Pinpoint the cell where the given text exists, returning its [X, Y] midpoint coordinate. 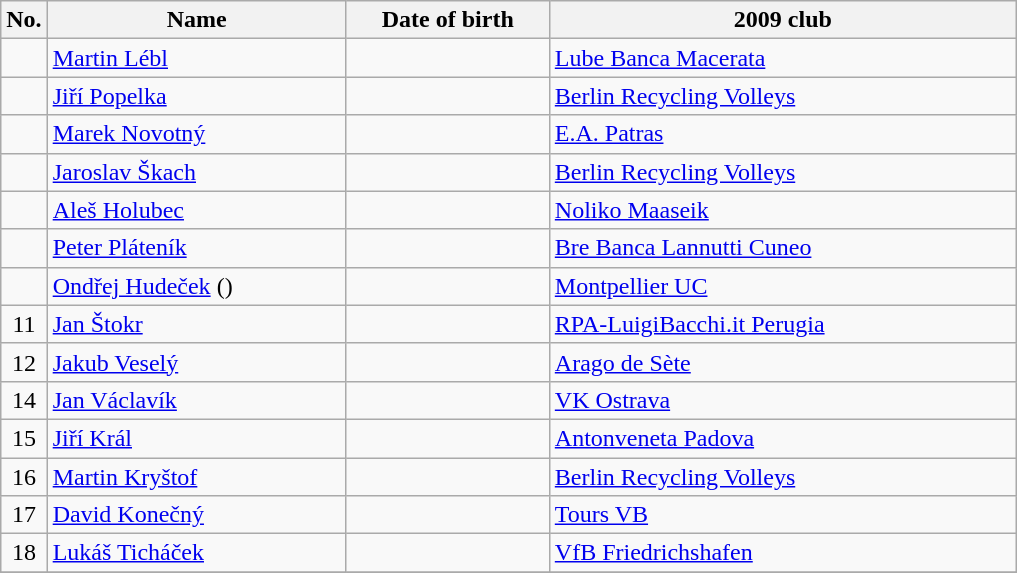
Antonveneta Padova [782, 438]
Jan Štokr [196, 324]
18 [24, 553]
Martin Kryštof [196, 477]
David Konečný [196, 515]
Jakub Veselý [196, 362]
Marek Novotný [196, 134]
Tours VB [782, 515]
Montpellier UC [782, 286]
Peter Pláteník [196, 248]
Jiří Popelka [196, 96]
Jaroslav Škach [196, 172]
Jan Václavík [196, 400]
Aleš Holubec [196, 210]
11 [24, 324]
Noliko Maaseik [782, 210]
E.A. Patras [782, 134]
Ondřej Hudeček () [196, 286]
Name [196, 20]
Lube Banca Macerata [782, 58]
14 [24, 400]
Lukáš Ticháček [196, 553]
17 [24, 515]
No. [24, 20]
16 [24, 477]
Date of birth [448, 20]
VfB Friedrichshafen [782, 553]
VK Ostrava [782, 400]
15 [24, 438]
Arago de Sète [782, 362]
Bre Banca Lannutti Cuneo [782, 248]
Martin Lébl [196, 58]
12 [24, 362]
Jiří Král [196, 438]
2009 club [782, 20]
RPA-LuigiBacchi.it Perugia [782, 324]
